Locate the cell with the specified text and output its [X, Y] center coordinate. 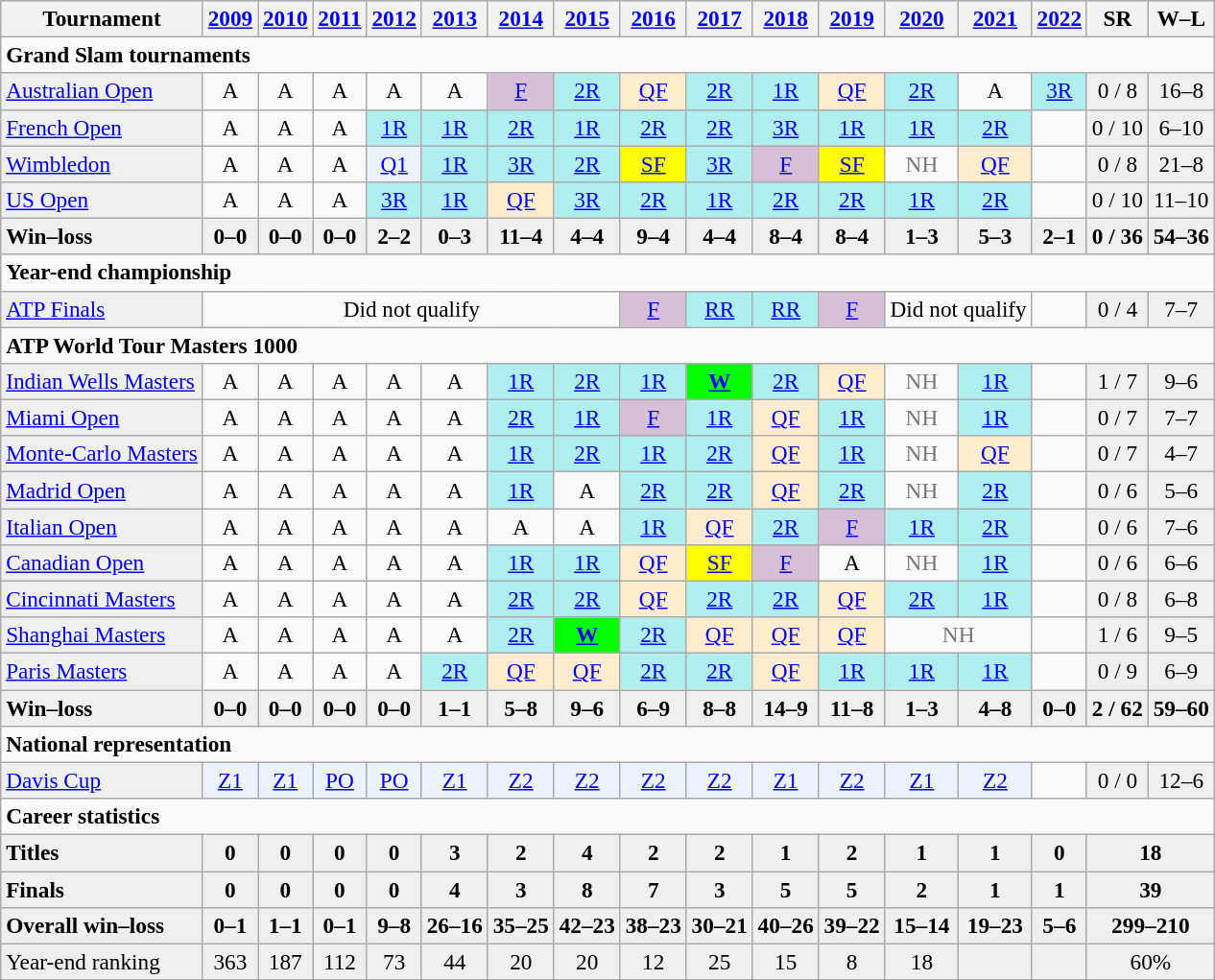
15–14 [921, 925]
2021 [995, 18]
Madrid Open [102, 490]
73 [393, 962]
Paris Masters [102, 671]
2010 [286, 18]
187 [286, 962]
363 [230, 962]
2014 [520, 18]
39 [1150, 889]
2–1 [1060, 236]
Tournament [102, 18]
8–8 [720, 707]
6–10 [1180, 128]
2–2 [393, 236]
Titles [102, 852]
6–6 [1180, 562]
2013 [455, 18]
299–210 [1150, 925]
25 [720, 962]
2022 [1060, 18]
9–5 [1180, 635]
Miami Open [102, 418]
39–22 [852, 925]
Year-end championship [607, 273]
7 [653, 889]
60% [1150, 962]
Australian Open [102, 91]
0 / 9 [1117, 671]
ATP Finals [102, 309]
W–L [1180, 18]
1 / 7 [1117, 381]
42–23 [587, 925]
French Open [102, 128]
Q1 [393, 163]
16–8 [1180, 91]
38–23 [653, 925]
Italian Open [102, 526]
11–4 [520, 236]
40–26 [785, 925]
54–36 [1180, 236]
Canadian Open [102, 562]
Overall win–loss [102, 925]
Cincinnati Masters [102, 599]
2011 [340, 18]
2020 [921, 18]
0–3 [455, 236]
Indian Wells Masters [102, 381]
Wimbledon [102, 163]
19–23 [995, 925]
2012 [393, 18]
11–10 [1180, 200]
2009 [230, 18]
2017 [720, 18]
Year-end ranking [102, 962]
9–4 [653, 236]
5–8 [520, 707]
2018 [785, 18]
6–8 [1180, 599]
2019 [852, 18]
9–8 [393, 925]
59–60 [1180, 707]
2016 [653, 18]
Monte-Carlo Masters [102, 454]
12–6 [1180, 780]
ATP World Tour Masters 1000 [607, 345]
112 [340, 962]
5–3 [995, 236]
Career statistics [607, 816]
12 [653, 962]
2015 [587, 18]
15 [785, 962]
2 / 62 [1117, 707]
1 / 6 [1117, 635]
44 [455, 962]
Grand Slam tournaments [607, 55]
National representation [607, 744]
26–16 [455, 925]
11–8 [852, 707]
21–8 [1180, 163]
SR [1117, 18]
0 / 4 [1117, 309]
Davis Cup [102, 780]
0 / 36 [1117, 236]
4–8 [995, 707]
35–25 [520, 925]
7–6 [1180, 526]
14–9 [785, 707]
Finals [102, 889]
US Open [102, 200]
0 / 0 [1117, 780]
4–7 [1180, 454]
30–21 [720, 925]
Shanghai Masters [102, 635]
